Extract the (x, y) coordinate from the center of the cell holding the provided text.  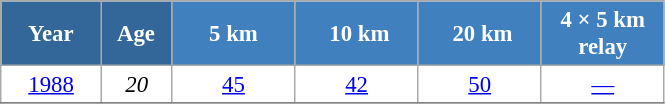
42 (356, 85)
Age (136, 34)
1988 (52, 85)
50 (480, 85)
— (602, 85)
10 km (356, 34)
20 (136, 85)
45 (234, 85)
20 km (480, 34)
4 × 5 km relay (602, 34)
Year (52, 34)
5 km (234, 34)
